Locate the cell with the specified text and output its (X, Y) center coordinate. 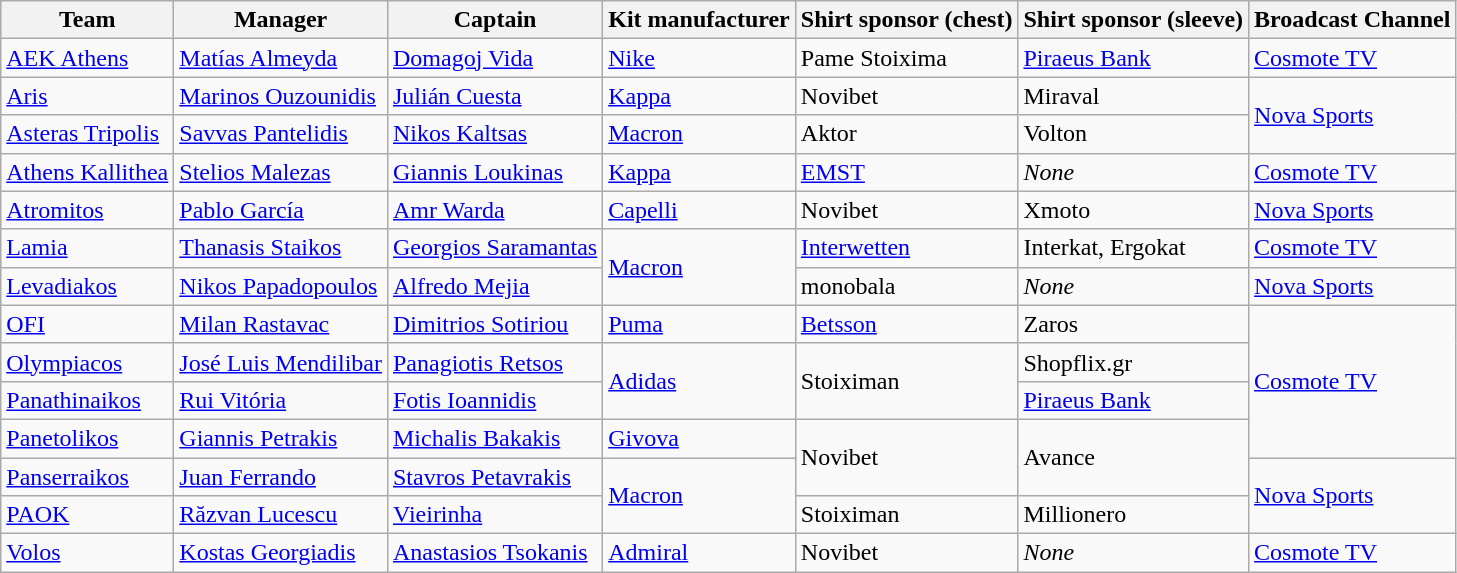
Thanasis Staikos (281, 248)
Milan Rastavac (281, 324)
Georgios Saramantas (494, 248)
Domagoj Vida (494, 58)
Rui Vitória (281, 400)
Savvas Pantelidis (281, 134)
Shirt sponsor (chest) (906, 20)
Stavros Petavrakis (494, 477)
Volos (88, 553)
Răzvan Lucescu (281, 515)
Matías Almeyda (281, 58)
AEK Athens (88, 58)
Avance (1134, 457)
Broadcast Channel (1352, 20)
Juan Ferrando (281, 477)
Pame Stoixima (906, 58)
Aris (88, 96)
Adidas (700, 381)
Giannis Petrakis (281, 438)
Olympiacos (88, 362)
Kostas Georgiadis (281, 553)
Anastasios Tsokanis (494, 553)
Xmoto (1134, 210)
Giannis Loukinas (494, 172)
Interwetten (906, 248)
José Luis Mendilibar (281, 362)
Nike (700, 58)
Shopflix.gr (1134, 362)
Betsson (906, 324)
Zaros (1134, 324)
Alfredo Mejia (494, 286)
Givova (700, 438)
Kit manufacturer (700, 20)
PAOK (88, 515)
Team (88, 20)
Amr Warda (494, 210)
monobala (906, 286)
Marinos Ouzounidis (281, 96)
Nikos Kaltsas (494, 134)
Millionero (1134, 515)
Nikos Papadopoulos (281, 286)
Dimitrios Sotiriou (494, 324)
OFI (88, 324)
Capelli (700, 210)
Shirt sponsor (sleeve) (1134, 20)
Aktor (906, 134)
Vieirinha (494, 515)
Panetolikos (88, 438)
Miraval (1134, 96)
Stelios Malezas (281, 172)
Julián Cuesta (494, 96)
Panserraikos (88, 477)
Manager (281, 20)
Interkat, Ergokat (1134, 248)
Panagiotis Retsos (494, 362)
Pablo García (281, 210)
Admiral (700, 553)
Atromitos (88, 210)
Captain (494, 20)
EMST (906, 172)
Panathinaikos (88, 400)
Puma (700, 324)
Fotis Ioannidis (494, 400)
Lamia (88, 248)
Asteras Tripolis (88, 134)
Athens Kallithea (88, 172)
Michalis Bakakis (494, 438)
Volton (1134, 134)
Levadiakos (88, 286)
